Capture the cell that displays the provided text and extract its (X, Y) central coordinate. 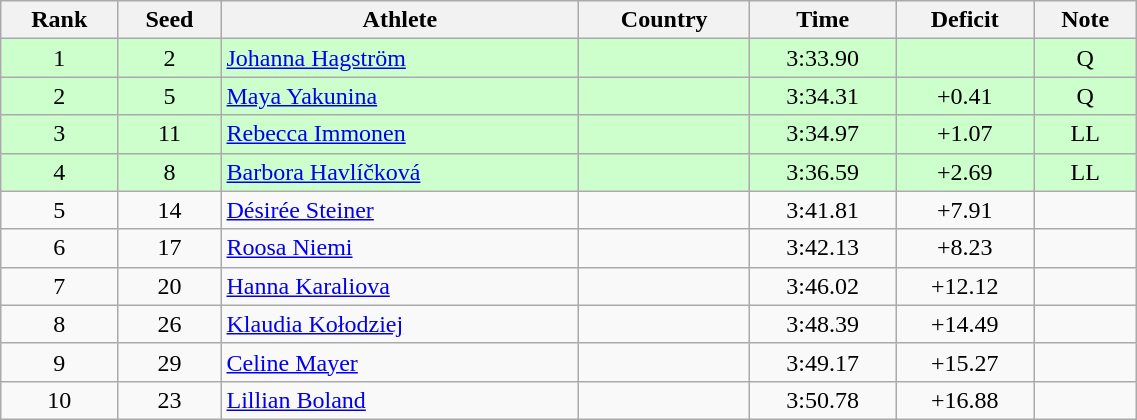
23 (170, 400)
17 (170, 248)
Celine Mayer (400, 362)
Note (1086, 20)
3:41.81 (823, 210)
Deficit (965, 20)
6 (60, 248)
3:36.59 (823, 172)
+0.41 (965, 96)
Country (664, 20)
3:50.78 (823, 400)
+14.49 (965, 324)
Rebecca Immonen (400, 134)
1 (60, 58)
+8.23 (965, 248)
Maya Yakunina (400, 96)
+7.91 (965, 210)
3 (60, 134)
3:46.02 (823, 286)
+16.88 (965, 400)
Désirée Steiner (400, 210)
14 (170, 210)
+15.27 (965, 362)
Roosa Niemi (400, 248)
Athlete (400, 20)
11 (170, 134)
29 (170, 362)
+12.12 (965, 286)
Lillian Boland (400, 400)
9 (60, 362)
Johanna Hagström (400, 58)
4 (60, 172)
3:34.31 (823, 96)
Seed (170, 20)
10 (60, 400)
+1.07 (965, 134)
Time (823, 20)
Barbora Havlíčková (400, 172)
3:34.97 (823, 134)
Hanna Karaliova (400, 286)
20 (170, 286)
+2.69 (965, 172)
26 (170, 324)
Rank (60, 20)
Klaudia Kołodziej (400, 324)
3:33.90 (823, 58)
7 (60, 286)
3:49.17 (823, 362)
3:42.13 (823, 248)
3:48.39 (823, 324)
